Pinpoint the cell where the given text exists, returning its (X, Y) midpoint coordinate. 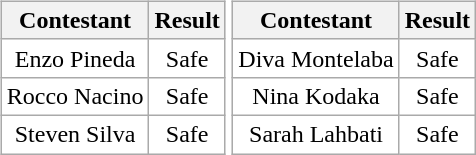
Nina Kodaka (316, 96)
Steven Silva (75, 134)
Rocco Nacino (75, 96)
Sarah Lahbati (316, 134)
Enzo Pineda (75, 58)
Diva Montelaba (316, 58)
